For the text-containing cell, return its midpoint in [X, Y] coordinate format. 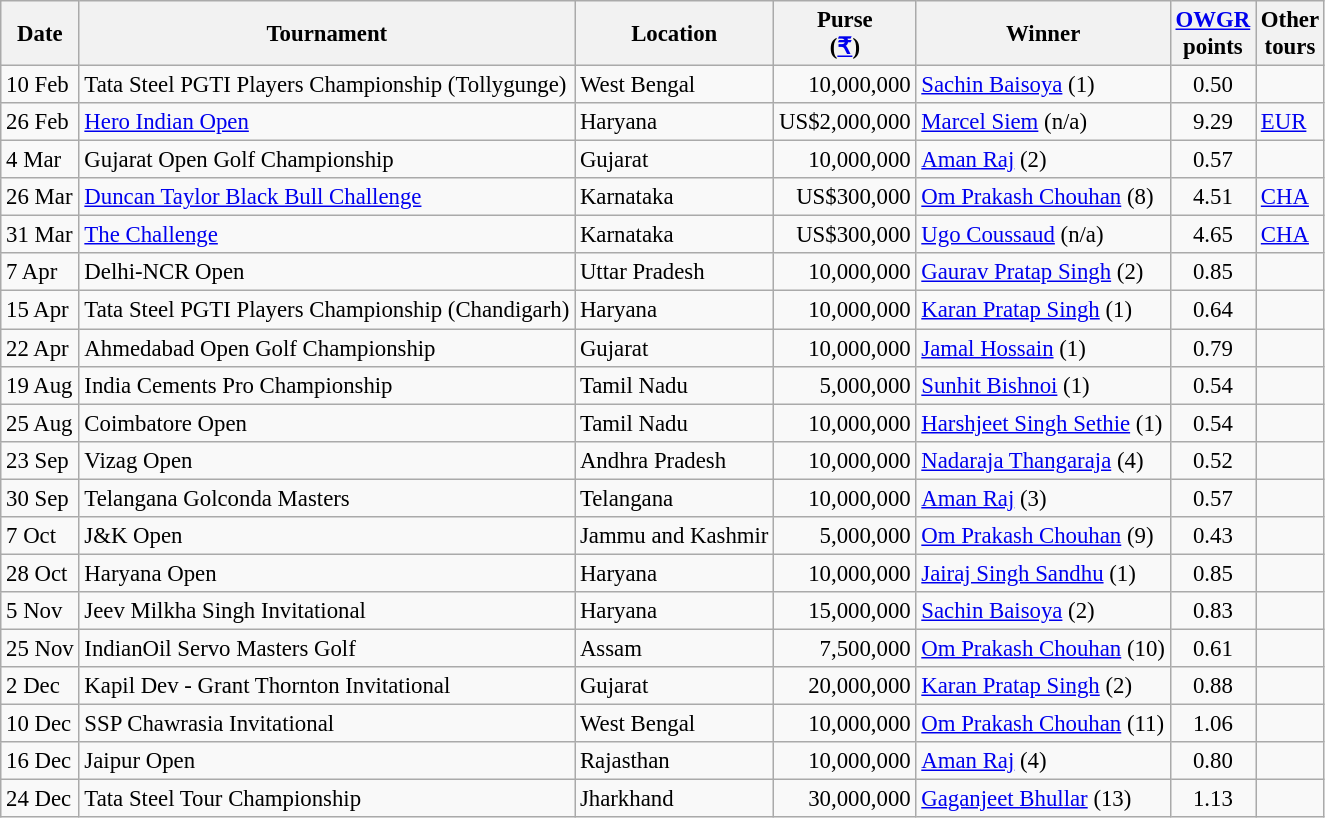
9.29 [1212, 122]
30,000,000 [845, 799]
Jamal Hossain (1) [1043, 348]
Haryana Open [327, 573]
0.43 [1212, 536]
0.52 [1212, 460]
7 Apr [40, 273]
4.65 [1212, 235]
1.13 [1212, 799]
4.51 [1212, 197]
Jaipur Open [327, 761]
26 Mar [40, 197]
7,500,000 [845, 648]
Om Prakash Chouhan (8) [1043, 197]
28 Oct [40, 573]
Jeev Milkha Singh Invitational [327, 611]
15 Apr [40, 310]
2 Dec [40, 686]
EUR [1290, 122]
India Cements Pro Championship [327, 385]
1.06 [1212, 724]
Aman Raj (2) [1043, 160]
0.88 [1212, 686]
Kapil Dev - Grant Thornton Invitational [327, 686]
31 Mar [40, 235]
US$2,000,000 [845, 122]
20,000,000 [845, 686]
IndianOil Servo Masters Golf [327, 648]
Winner [1043, 34]
Telangana [674, 498]
Jharkhand [674, 799]
Location [674, 34]
Karan Pratap Singh (2) [1043, 686]
Jammu and Kashmir [674, 536]
0.79 [1212, 348]
16 Dec [40, 761]
Om Prakash Chouhan (9) [1043, 536]
4 Mar [40, 160]
Rajasthan [674, 761]
0.83 [1212, 611]
Delhi-NCR Open [327, 273]
24 Dec [40, 799]
22 Apr [40, 348]
Vizag Open [327, 460]
25 Aug [40, 423]
Om Prakash Chouhan (10) [1043, 648]
0.64 [1212, 310]
Nadaraja Thangaraja (4) [1043, 460]
Om Prakash Chouhan (11) [1043, 724]
Ugo Coussaud (n/a) [1043, 235]
Tata Steel PGTI Players Championship (Chandigarh) [327, 310]
OWGRpoints [1212, 34]
Hero Indian Open [327, 122]
0.61 [1212, 648]
7 Oct [40, 536]
Telangana Golconda Masters [327, 498]
Karan Pratap Singh (1) [1043, 310]
Tata Steel Tour Championship [327, 799]
Purse(₹) [845, 34]
15,000,000 [845, 611]
Gaganjeet Bhullar (13) [1043, 799]
Aman Raj (4) [1043, 761]
10 Feb [40, 85]
J&K Open [327, 536]
26 Feb [40, 122]
19 Aug [40, 385]
Sunhit Bishnoi (1) [1043, 385]
Sachin Baisoya (1) [1043, 85]
25 Nov [40, 648]
5 Nov [40, 611]
Duncan Taylor Black Bull Challenge [327, 197]
Tournament [327, 34]
Ahmedabad Open Golf Championship [327, 348]
30 Sep [40, 498]
Aman Raj (3) [1043, 498]
23 Sep [40, 460]
Coimbatore Open [327, 423]
Gujarat Open Golf Championship [327, 160]
0.80 [1212, 761]
Marcel Siem (n/a) [1043, 122]
Andhra Pradesh [674, 460]
Othertours [1290, 34]
SSP Chawrasia Invitational [327, 724]
Tata Steel PGTI Players Championship (Tollygunge) [327, 85]
Date [40, 34]
Sachin Baisoya (2) [1043, 611]
Uttar Pradesh [674, 273]
Jairaj Singh Sandhu (1) [1043, 573]
Gaurav Pratap Singh (2) [1043, 273]
Harshjeet Singh Sethie (1) [1043, 423]
10 Dec [40, 724]
The Challenge [327, 235]
0.50 [1212, 85]
Assam [674, 648]
